Determine the [X, Y] coordinate at the center of the cell enclosing the given text.  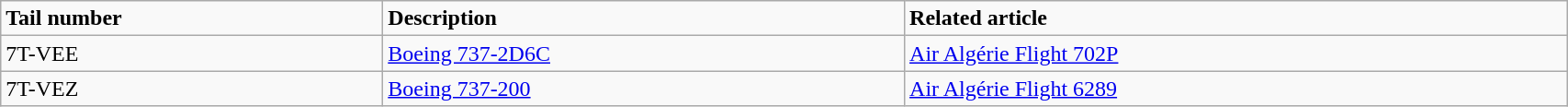
Tail number [192, 18]
Air Algérie Flight 6289 [1236, 89]
Boeing 737-2D6C [644, 53]
7T-VEE [192, 53]
Air Algérie Flight 702P [1236, 53]
7T-VEZ [192, 89]
Description [644, 18]
Boeing 737-200 [644, 89]
Related article [1236, 18]
